Identify which cell holds the provided text, then report its [X, Y] central coordinate. 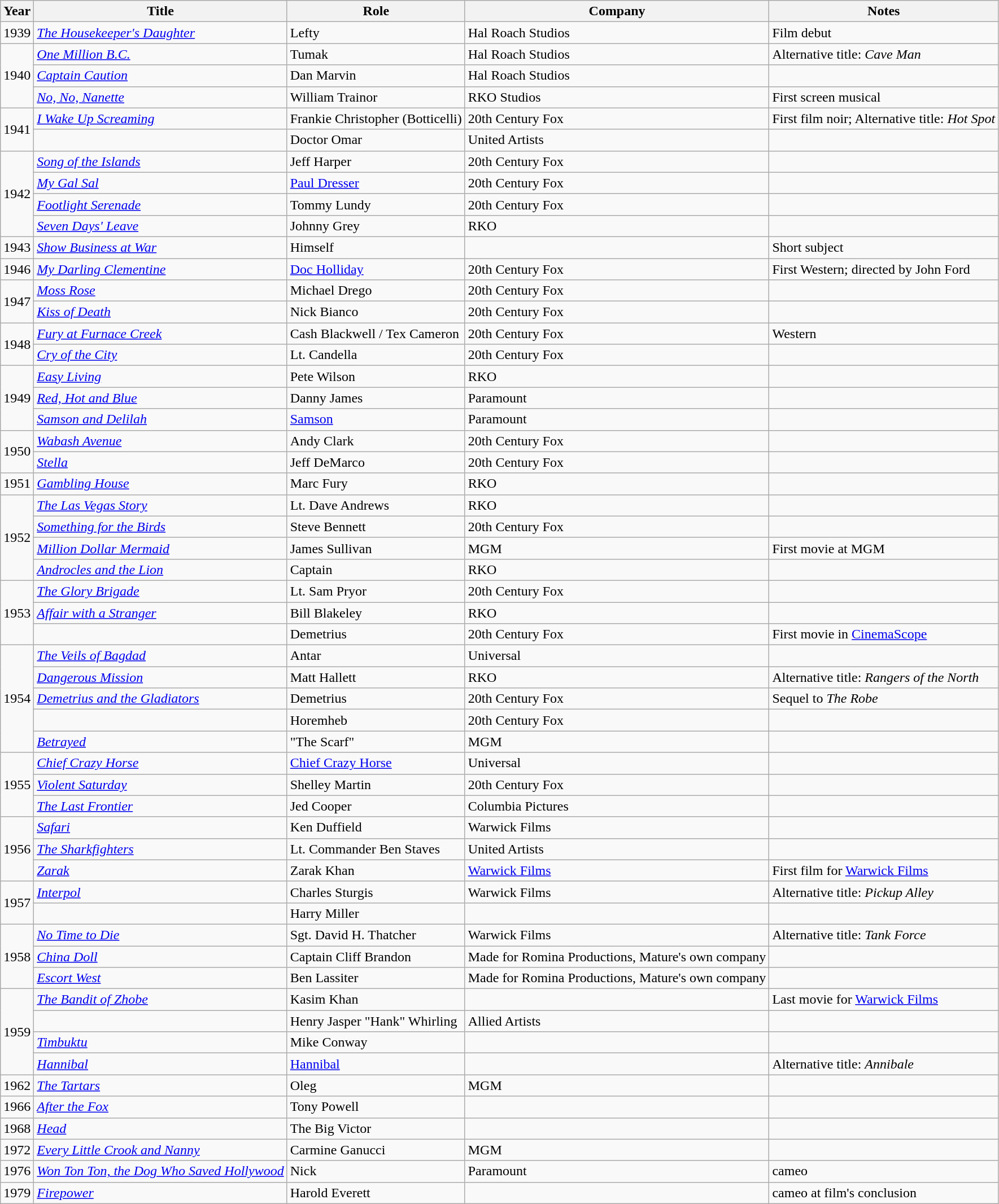
Affair with a Stranger [160, 612]
The Las Vegas Story [160, 505]
Zarak [160, 870]
Head [160, 1128]
Tony Powell [376, 1107]
1954 [17, 699]
1951 [17, 484]
Last movie for Warwick Films [884, 1000]
Short subject [884, 247]
Charles Sturgis [376, 892]
Captain Caution [160, 76]
China Doll [160, 957]
Year [17, 11]
1943 [17, 247]
First film noir; Alternative title: Hot Spot [884, 119]
The Veils of Bagdad [160, 656]
1942 [17, 194]
1947 [17, 301]
Nick [376, 1171]
Lefty [376, 33]
Show Business at War [160, 247]
Escort West [160, 978]
Wabash Avenue [160, 441]
Western [884, 334]
Every Little Crook and Nanny [160, 1150]
Tommy Lundy [376, 204]
I Wake Up Screaming [160, 119]
Johnny Grey [376, 226]
Captain Cliff Brandon [376, 957]
Samson [376, 419]
1962 [17, 1085]
No Time to Die [160, 935]
The Glory Brigade [160, 591]
First movie at MGM [884, 548]
Footlight Serenade [160, 204]
Timbuktu [160, 1043]
1959 [17, 1032]
The Bandit of Zhobe [160, 1000]
Lt. Sam Pryor [376, 591]
Michael Drego [376, 291]
Sequel to The Robe [884, 699]
Title [160, 11]
Harold Everett [376, 1193]
1968 [17, 1128]
1972 [17, 1150]
Alternative title: Rangers of the North [884, 677]
The Housekeeper's Daughter [160, 33]
My Gal Sal [160, 183]
No, No, Nanette [160, 97]
Ken Duffield [376, 828]
Demetrius and the Gladiators [160, 699]
1979 [17, 1193]
Interpol [160, 892]
First movie in CinemaScope [884, 634]
Oleg [376, 1085]
Moss Rose [160, 291]
1953 [17, 612]
Tumak [376, 54]
cameo [884, 1171]
Matt Hallett [376, 677]
1976 [17, 1171]
First screen musical [884, 97]
Doc Holliday [376, 269]
Lt. Commander Ben Staves [376, 849]
Ben Lassiter [376, 978]
cameo at film's conclusion [884, 1193]
1966 [17, 1107]
"The Scarf" [376, 742]
Shelley Martin [376, 785]
Role [376, 11]
First film for Warwick Films [884, 870]
My Darling Clementine [160, 269]
Alternative title: Annibale [884, 1064]
Song of the Islands [160, 161]
1958 [17, 956]
Danny James [376, 398]
Paul Dresser [376, 183]
Cash Blackwell / Tex Cameron [376, 334]
RKO Studios [617, 97]
Zarak Khan [376, 870]
1955 [17, 785]
1939 [17, 33]
Doctor Omar [376, 140]
Harry Miller [376, 913]
Red, Hot and Blue [160, 398]
Pete Wilson [376, 376]
Alternative title: Cave Man [884, 54]
Betrayed [160, 742]
Million Dollar Mermaid [160, 548]
Alternative title: Tank Force [884, 935]
Jed Cooper [376, 806]
After the Fox [160, 1107]
Captain [376, 570]
First Western; directed by John Ford [884, 269]
Won Ton Ton, the Dog Who Saved Hollywood [160, 1171]
Samson and Delilah [160, 419]
Company [617, 11]
Mike Conway [376, 1043]
Columbia Pictures [617, 806]
Andy Clark [376, 441]
Something for the Birds [160, 527]
Violent Saturday [160, 785]
Kasim Khan [376, 1000]
Kiss of Death [160, 312]
1949 [17, 398]
Alternative title: Pickup Alley [884, 892]
Horemheb [376, 720]
1950 [17, 452]
Seven Days' Leave [160, 226]
Cry of the City [160, 355]
Fury at Furnace Creek [160, 334]
Himself [376, 247]
Allied Artists [617, 1021]
Frankie Christopher (Botticelli) [376, 119]
Antar [376, 656]
1941 [17, 129]
Gambling House [160, 484]
Sgt. David H. Thatcher [376, 935]
Bill Blakeley [376, 612]
1948 [17, 344]
1940 [17, 76]
1946 [17, 269]
The Sharkfighters [160, 849]
Androcles and the Lion [160, 570]
Film debut [884, 33]
Jeff Harper [376, 161]
Lt. Dave Andrews [376, 505]
The Big Victor [376, 1128]
The Tartars [160, 1085]
Notes [884, 11]
Marc Fury [376, 484]
The Last Frontier [160, 806]
Safari [160, 828]
Carmine Ganucci [376, 1150]
Henry Jasper "Hank" Whirling [376, 1021]
William Trainor [376, 97]
1956 [17, 849]
Firepower [160, 1193]
One Million B.C. [160, 54]
Dan Marvin [376, 76]
Steve Bennett [376, 527]
1957 [17, 903]
1952 [17, 537]
Nick Bianco [376, 312]
Dangerous Mission [160, 677]
Stella [160, 462]
James Sullivan [376, 548]
Jeff DeMarco [376, 462]
Easy Living [160, 376]
Lt. Candella [376, 355]
